Provide the [X, Y] coordinate of the cell's center where the given text is located.  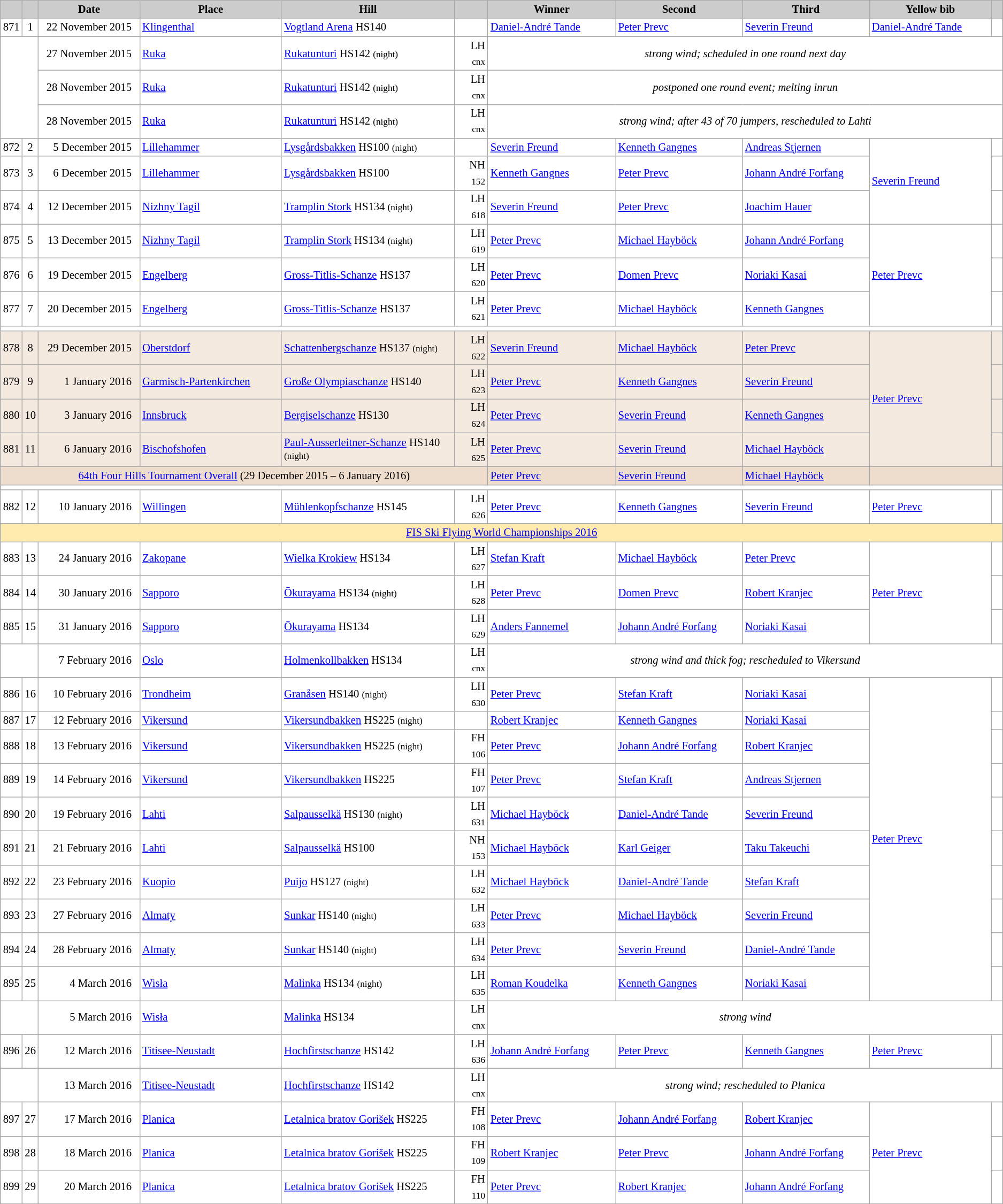
6 December 2015 [89, 173]
Roman Koudelka [552, 983]
Vogtland Arena HS140 [368, 27]
Garmisch-Partenkirchen [211, 382]
29 [30, 1186]
24 [30, 950]
21 February 2016 [89, 847]
879 [12, 382]
17 March 2016 [89, 1119]
874 [12, 206]
Trondheim [211, 694]
NH 153 [471, 847]
10 January 2016 [89, 507]
Kuopio [211, 881]
Granåsen HS140 (night) [368, 694]
Zakopane [211, 558]
Bergiselschanze HS130 [368, 415]
872 [12, 147]
Anders Fannemel [552, 626]
Ōkurayama HS134 (night) [368, 593]
Vikersundbakken HS225 [368, 780]
886 [12, 694]
LH 625 [471, 449]
Schattenbergschanze HS137 (night) [368, 348]
strong wind; after 43 of 70 jumpers, rescheduled to Lahti [746, 121]
LH 635 [471, 983]
strong wind; scheduled in one round next day [746, 53]
LH 633 [471, 916]
12 March 2016 [89, 1052]
13 February 2016 [89, 746]
Hill [368, 9]
3 January 2016 [89, 415]
LH 636 [471, 1052]
Lysgårdsbakken HS100 [368, 173]
Mühlenkopfschanze HS145 [368, 507]
24 January 2016 [89, 558]
FH 109 [471, 1153]
7 February 2016 [89, 660]
strong wind and thick fog; rescheduled to Vikersund [746, 660]
64th Four Hills Tournament Overall (29 December 2015 – 6 January 2016) [244, 476]
12 February 2016 [89, 720]
Malinka HS134 [368, 1017]
NH 152 [471, 173]
strong wind [746, 1017]
LH 624 [471, 415]
19 February 2016 [89, 814]
23 February 2016 [89, 881]
30 January 2016 [89, 593]
Puijo HS127 (night) [368, 881]
FH 106 [471, 746]
Wielka Krokiew HS134 [368, 558]
2 [30, 147]
9 [30, 382]
22 [30, 881]
FH 107 [471, 780]
23 [30, 916]
postponed one round event; melting inrun [746, 87]
8 [30, 348]
21 [30, 847]
871 [12, 27]
Taku Takeuchi [806, 847]
10 February 2016 [89, 694]
20 March 2016 [89, 1186]
22 November 2015 [89, 27]
897 [12, 1119]
898 [12, 1153]
12 [30, 507]
20 [30, 814]
LH 621 [471, 308]
FH 110 [471, 1186]
13 December 2015 [89, 241]
Second [679, 9]
3 [30, 173]
4 [30, 206]
1 [30, 27]
20 December 2015 [89, 308]
16 [30, 694]
Innsbruck [211, 415]
19 December 2015 [89, 275]
LH 618 [471, 206]
Oslo [211, 660]
881 [12, 449]
Oberstdorf [211, 348]
28 [30, 1153]
13 [30, 558]
27 February 2016 [89, 916]
Ōkurayama HS134 [368, 626]
6 January 2016 [89, 449]
FIS Ski Flying World Championships 2016 [502, 533]
877 [12, 308]
Salpausselkä HS130 (night) [368, 814]
LH 628 [471, 593]
LH 629 [471, 626]
5 [30, 241]
strong wind; rescheduled to Planica [746, 1085]
895 [12, 983]
880 [12, 415]
896 [12, 1052]
Salpausselkä HS100 [368, 847]
893 [12, 916]
5 March 2016 [89, 1017]
13 March 2016 [89, 1085]
894 [12, 950]
1 January 2016 [89, 382]
884 [12, 593]
887 [12, 720]
Third [806, 9]
LH 622 [471, 348]
12 December 2015 [89, 206]
10 [30, 415]
Yellow bib [931, 9]
878 [12, 348]
LH 626 [471, 507]
Place [211, 9]
883 [12, 558]
Klingenthal [211, 27]
Malinka HS134 (night) [368, 983]
28 February 2016 [89, 950]
4 March 2016 [89, 983]
875 [12, 241]
876 [12, 275]
19 [30, 780]
LH 623 [471, 382]
27 [30, 1119]
Joachim Hauer [806, 206]
891 [12, 847]
LH 620 [471, 275]
LH 627 [471, 558]
11 [30, 449]
LH 619 [471, 241]
Holmenkollbakken HS134 [368, 660]
882 [12, 507]
LH 634 [471, 950]
14 February 2016 [89, 780]
LH 632 [471, 881]
Karl Geiger [679, 847]
Date [89, 9]
889 [12, 780]
29 December 2015 [89, 348]
27 November 2015 [89, 53]
14 [30, 593]
885 [12, 626]
LH 630 [471, 694]
Winner [552, 9]
892 [12, 881]
899 [12, 1186]
5 December 2015 [89, 147]
Paul-Ausserleitner-Schanze HS140 (night) [368, 449]
Willingen [211, 507]
Bischofshofen [211, 449]
873 [12, 173]
890 [12, 814]
17 [30, 720]
31 January 2016 [89, 626]
888 [12, 746]
FH 108 [471, 1119]
Lysgårdsbakken HS100 (night) [368, 147]
LH 631 [471, 814]
15 [30, 626]
Große Olympiaschanze HS140 [368, 382]
7 [30, 308]
18 March 2016 [89, 1153]
25 [30, 983]
18 [30, 746]
26 [30, 1052]
6 [30, 275]
